Output the [x, y] coordinate of the center of the cell containing the given text.  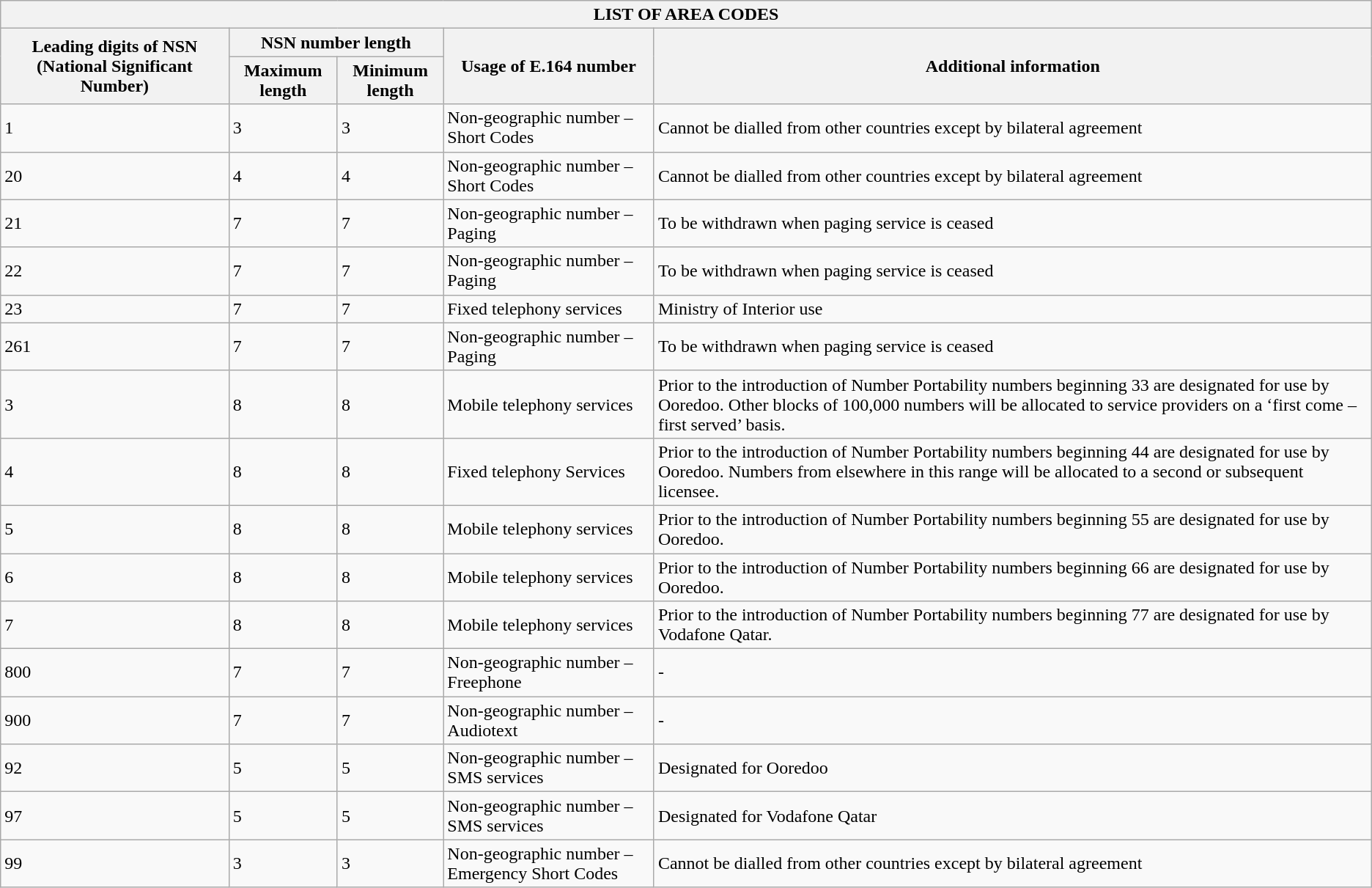
NSN number length [336, 43]
Prior to the introduction of Number Portability numbers beginning 55 are designated for use by Ooredoo. [1013, 529]
97 [114, 815]
22 [114, 271]
Prior to the introduction of Number Portability numbers beginning 77 are designated for use by Vodafone Qatar. [1013, 625]
Designated for Vodafone Qatar [1013, 815]
800 [114, 673]
Designated for Ooredoo [1013, 768]
99 [114, 864]
Non-geographic number – Emergency Short Codes [549, 864]
900 [114, 720]
Usage of E.164 number [549, 66]
Ministry of Interior use [1013, 309]
Prior to the introduction of Number Portability numbers beginning 66 are designated for use by Ooredoo. [1013, 576]
20 [114, 176]
Additional information [1013, 66]
Maximum length [283, 81]
Non-geographic number – Freephone [549, 673]
261 [114, 346]
Fixed telephony Services [549, 471]
92 [114, 768]
LIST OF AREA CODES [686, 15]
6 [114, 576]
Fixed telephony services [549, 309]
1 [114, 128]
Non-geographic number – Audiotext [549, 720]
21 [114, 223]
Leading digits of NSN (National Significant Number) [114, 66]
Minimum length [390, 81]
23 [114, 309]
